Capture the cell that displays the provided text and extract its (X, Y) central coordinate. 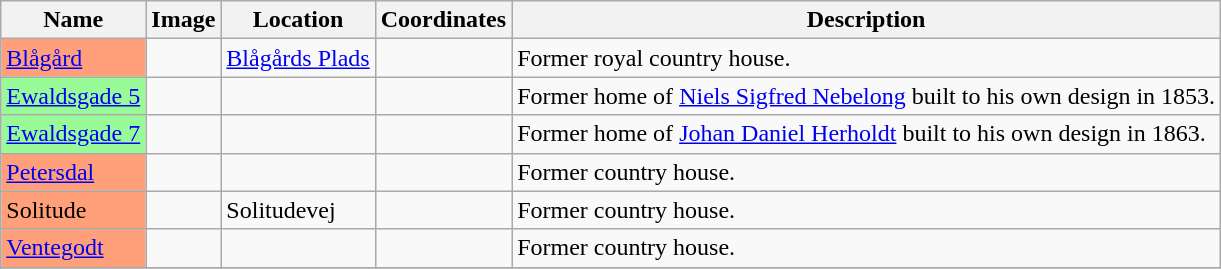
Image (184, 20)
Ventegodt (74, 248)
Location (298, 20)
Name (74, 20)
Solitude (74, 210)
Former home of Niels Sigfred Nebelong built to his own design in 1853. (866, 96)
Solitudevej (298, 210)
Ewaldsgade 5 (74, 96)
Former home of Johan Daniel Herholdt built to his own design in 1863. (866, 134)
Blågårds Plads (298, 58)
Description (866, 20)
Former royal country house. (866, 58)
Ewaldsgade 7 (74, 134)
Blågård (74, 58)
Coordinates (443, 20)
Petersdal (74, 172)
